Identify which cell holds the provided text, then report its (x, y) central coordinate. 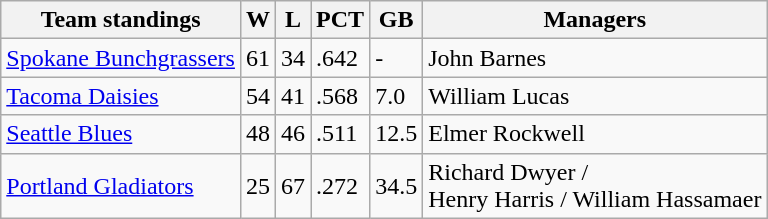
W (258, 20)
.642 (340, 58)
54 (258, 96)
GB (396, 20)
.568 (340, 96)
.511 (340, 134)
25 (258, 186)
L (294, 20)
- (396, 58)
Spokane Bunchgrassers (121, 58)
Richard Dwyer /Henry Harris / William Hassamaer (595, 186)
Elmer Rockwell (595, 134)
34.5 (396, 186)
John Barnes (595, 58)
William Lucas (595, 96)
Portland Gladiators (121, 186)
48 (258, 134)
61 (258, 58)
7.0 (396, 96)
.272 (340, 186)
41 (294, 96)
Seattle Blues (121, 134)
Managers (595, 20)
34 (294, 58)
12.5 (396, 134)
67 (294, 186)
Team standings (121, 20)
46 (294, 134)
Tacoma Daisies (121, 96)
PCT (340, 20)
